Return [x, y] of the center of cell containing provided text 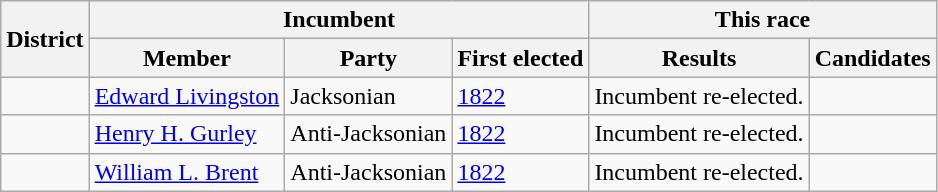
Party [368, 58]
Edward Livingston [187, 96]
Results [699, 58]
This race [762, 20]
First elected [520, 58]
Candidates [872, 58]
Henry H. Gurley [187, 134]
Member [187, 58]
Jacksonian [368, 96]
William L. Brent [187, 172]
Incumbent [339, 20]
District [45, 39]
